Scan for the cell matching the given text and deliver its (X, Y) coordinate at center. 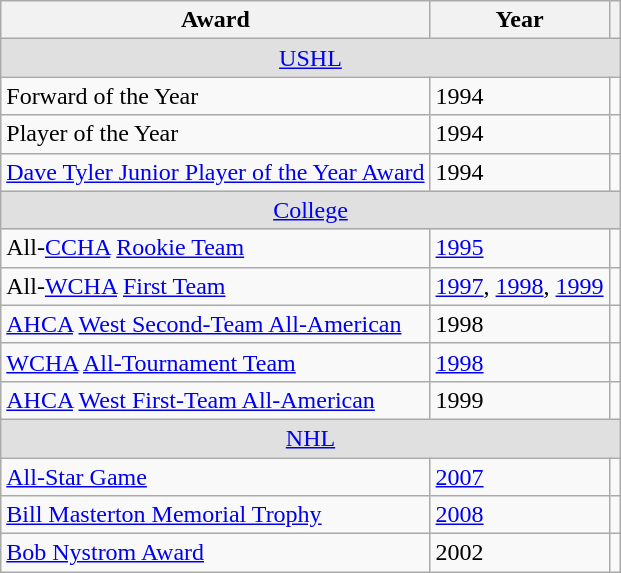
NHL (310, 438)
Award (216, 20)
2002 (520, 553)
All-CCHA Rookie Team (216, 248)
AHCA West Second-Team All-American (216, 324)
2007 (520, 477)
Dave Tyler Junior Player of the Year Award (216, 172)
College (310, 210)
Player of the Year (216, 134)
Bill Masterton Memorial Trophy (216, 515)
1997, 1998, 1999 (520, 286)
All-WCHA First Team (216, 286)
Forward of the Year (216, 96)
Bob Nystrom Award (216, 553)
All-Star Game (216, 477)
1995 (520, 248)
2008 (520, 515)
Year (520, 20)
WCHA All-Tournament Team (216, 362)
1999 (520, 400)
USHL (310, 58)
AHCA West First-Team All-American (216, 400)
